Determine the (X, Y) coordinate at the center of the cell enclosing the given text.  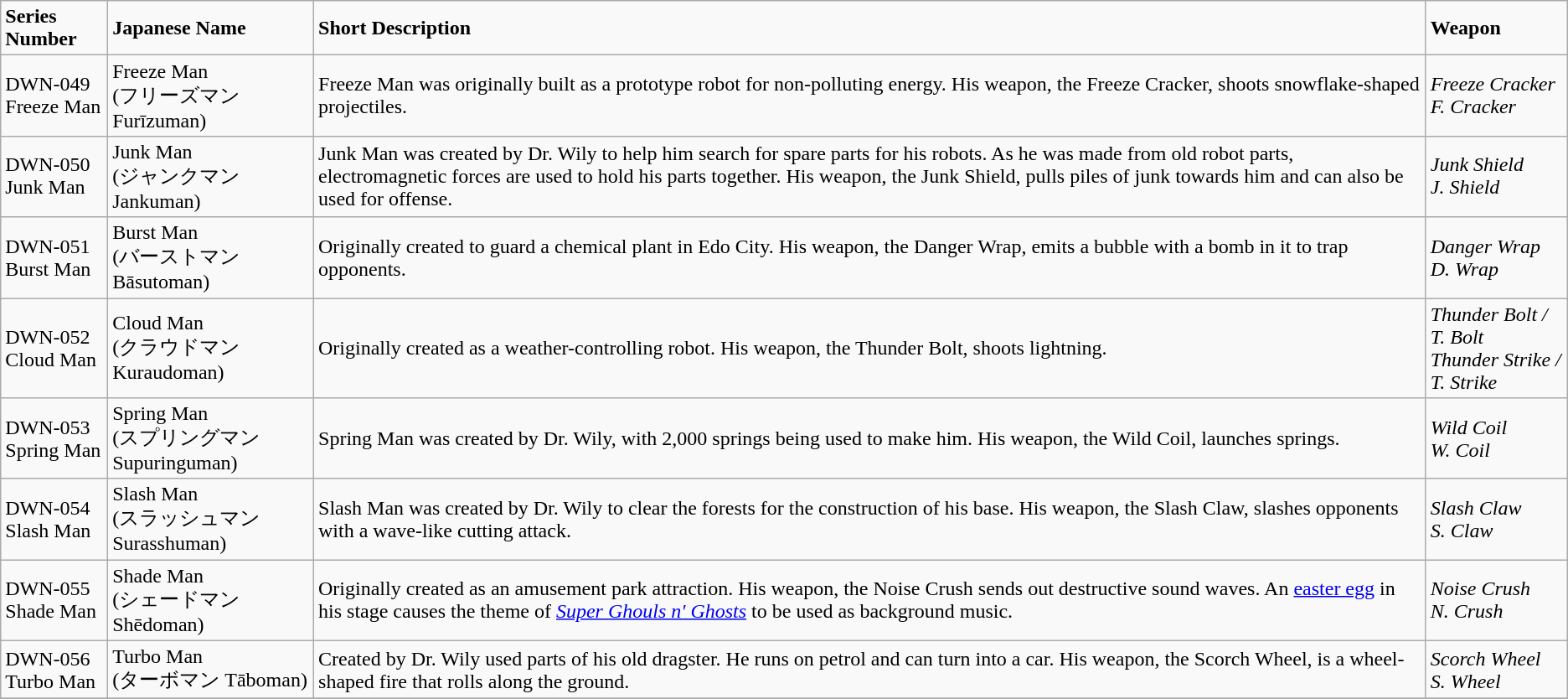
Spring Man was created by Dr. Wily, with 2,000 springs being used to make him. His weapon, the Wild Coil, launches springs. (870, 439)
Thunder Bolt / T. BoltThunder Strike / T. Strike (1496, 349)
Weapon (1496, 28)
Burst Man(バーストマン Bāsutoman) (211, 258)
Series Number (54, 28)
DWN-056Turbo Man (54, 670)
Turbo Man(ターボマン Tāboman) (211, 670)
DWN-049Freeze Man (54, 96)
Junk Man(ジャンクマン Jankuman) (211, 176)
Freeze Man was originally built as a prototype robot for non-polluting energy. His weapon, the Freeze Cracker, shoots snowflake-shaped projectiles. (870, 96)
Junk ShieldJ. Shield (1496, 176)
Spring Man(スプリングマン Supuringuman) (211, 439)
DWN-054Slash Man (54, 520)
DWN-050Junk Man (54, 176)
Shade Man(シェードマン Shēdoman) (211, 600)
Short Description (870, 28)
DWN-055Shade Man (54, 600)
Noise CrushN. Crush (1496, 600)
DWN-052Cloud Man (54, 349)
DWN-051Burst Man (54, 258)
Originally created as a weather-controlling robot. His weapon, the Thunder Bolt, shoots lightning. (870, 349)
Slash ClawS. Claw (1496, 520)
Wild CoilW. Coil (1496, 439)
Japanese Name (211, 28)
Cloud Man(クラウドマン Kuraudoman) (211, 349)
Freeze CrackerF. Cracker (1496, 96)
Originally created to guard a chemical plant in Edo City. His weapon, the Danger Wrap, emits a bubble with a bomb in it to trap opponents. (870, 258)
Slash Man(スラッシュマン Surasshuman) (211, 520)
DWN-053Spring Man (54, 439)
Freeze Man(フリーズマン Furīzuman) (211, 96)
Danger WrapD. Wrap (1496, 258)
Scorch WheelS. Wheel (1496, 670)
